Return the [x, y] coordinate for the center point of the cell that contains the specified text.  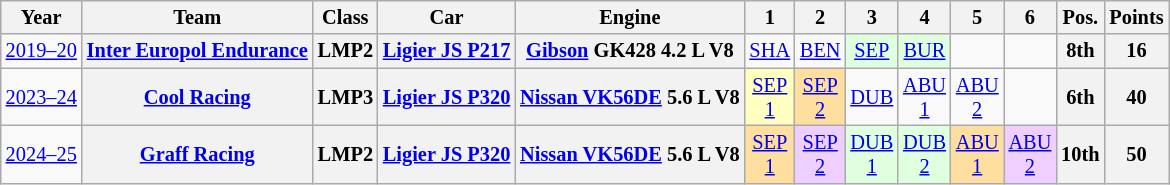
2023–24 [42, 97]
Cool Racing [198, 97]
BEN [820, 51]
Points [1136, 17]
DUB [872, 97]
Engine [630, 17]
BUR [924, 51]
Inter Europol Endurance [198, 51]
6 [1030, 17]
8th [1080, 51]
50 [1136, 154]
SEP [872, 51]
10th [1080, 154]
5 [978, 17]
Car [446, 17]
Year [42, 17]
16 [1136, 51]
Graff Racing [198, 154]
2024–25 [42, 154]
1 [770, 17]
Team [198, 17]
2019–20 [42, 51]
40 [1136, 97]
LMP3 [346, 97]
Gibson GK428 4.2 L V8 [630, 51]
SHA [770, 51]
3 [872, 17]
Class [346, 17]
Ligier JS P217 [446, 51]
Pos. [1080, 17]
6th [1080, 97]
DUB2 [924, 154]
DUB1 [872, 154]
2 [820, 17]
4 [924, 17]
